For the text-containing cell, return its midpoint in (X, Y) coordinate format. 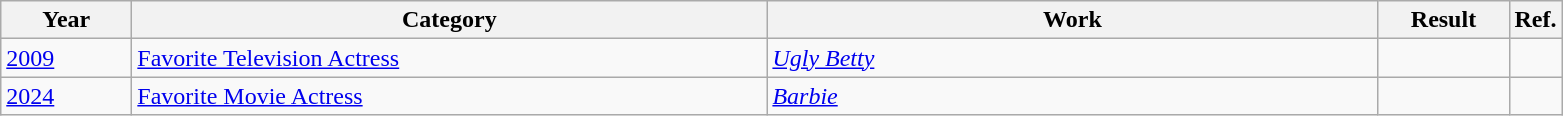
2024 (66, 96)
Result (1444, 20)
Favorite Movie Actress (450, 96)
Category (450, 20)
2009 (66, 58)
Work (1072, 20)
Barbie (1072, 96)
Year (66, 20)
Favorite Television Actress (450, 58)
Ugly Betty (1072, 58)
Ref. (1536, 20)
